Provide the [X, Y] coordinate of the cell's center where the given text is located.  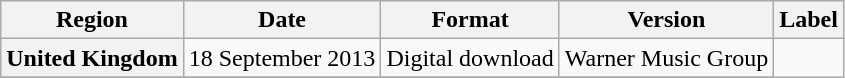
Warner Music Group [666, 58]
Digital download [470, 58]
Version [666, 20]
Label [809, 20]
Region [92, 20]
Date [282, 20]
18 September 2013 [282, 58]
United Kingdom [92, 58]
Format [470, 20]
